Identify which cell holds the provided text, then report its [x, y] central coordinate. 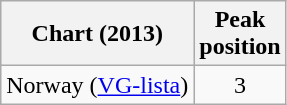
3 [240, 85]
Norway (VG-lista) [98, 85]
Peakposition [240, 34]
Chart (2013) [98, 34]
